Return the [x, y] coordinate for the center point of the cell that contains the specified text.  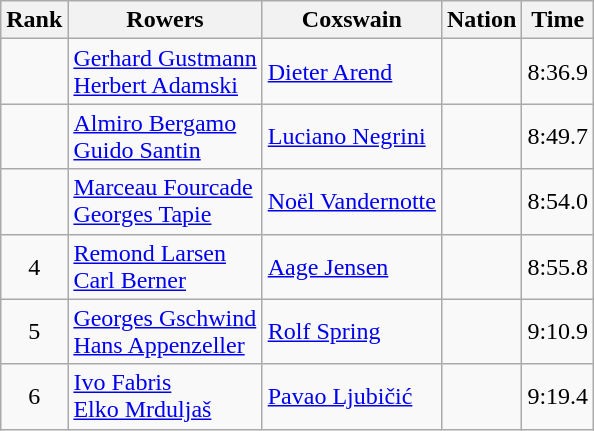
9:19.4 [558, 396]
Noël Vandernotte [352, 202]
Rank [34, 20]
Rowers [165, 20]
Luciano Negrini [352, 136]
8:55.8 [558, 266]
Dieter Arend [352, 72]
8:54.0 [558, 202]
Coxswain [352, 20]
8:49.7 [558, 136]
Time [558, 20]
8:36.9 [558, 72]
9:10.9 [558, 332]
5 [34, 332]
Pavao Ljubičić [352, 396]
Ivo FabrisElko Mrduljaš [165, 396]
Marceau FourcadeGeorges Tapie [165, 202]
6 [34, 396]
4 [34, 266]
Georges GschwindHans Appenzeller [165, 332]
Almiro BergamoGuido Santin [165, 136]
Nation [481, 20]
Remond LarsenCarl Berner [165, 266]
Rolf Spring [352, 332]
Aage Jensen [352, 266]
Gerhard GustmannHerbert Adamski [165, 72]
